From the cell containing the given text, extract its center point as [X, Y] coordinate. 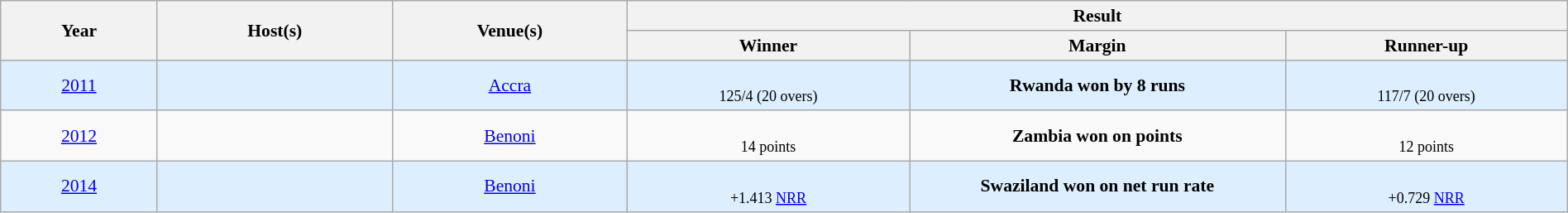
+0.729 NRR [1426, 187]
14 points [769, 136]
Rwanda won by 8 runs [1098, 85]
Runner-up [1426, 46]
125/4 (20 overs) [769, 85]
Year [79, 30]
Venue(s) [509, 30]
Accra [509, 85]
Host(s) [275, 30]
2012 [79, 136]
+1.413 NRR [769, 187]
117/7 (20 overs) [1426, 85]
Zambia won on points [1098, 136]
Winner [769, 46]
2014 [79, 187]
12 points [1426, 136]
Result [1098, 16]
Swaziland won on net run rate [1098, 187]
Margin [1098, 46]
2011 [79, 85]
